Search for the cell housing the specified text and yield its [x, y] center coordinate. 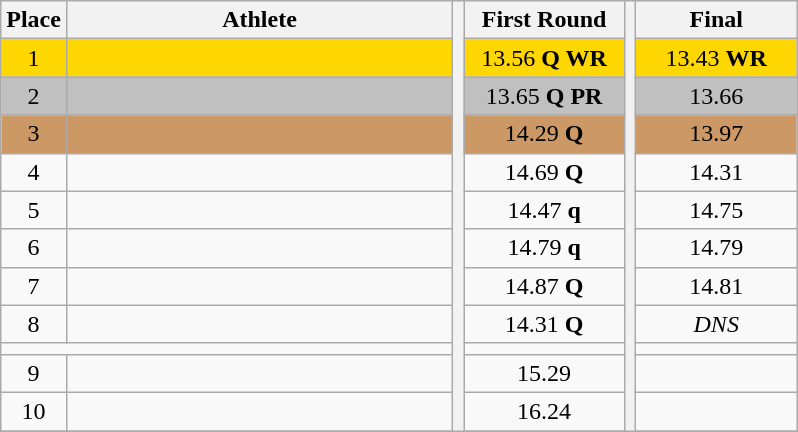
4 [34, 172]
9 [34, 373]
Place [34, 20]
5 [34, 210]
13.43 WR [716, 58]
7 [34, 286]
14.79 [716, 248]
Final [716, 20]
8 [34, 324]
DNS [716, 324]
14.29 Q [544, 134]
16.24 [544, 411]
14.81 [716, 286]
2 [34, 96]
13.65 Q PR [544, 96]
13.56 Q WR [544, 58]
Athlete [259, 20]
14.69 Q [544, 172]
14.75 [716, 210]
10 [34, 411]
1 [34, 58]
First Round [544, 20]
3 [34, 134]
14.31 [716, 172]
14.31 Q [544, 324]
14.87 Q [544, 286]
15.29 [544, 373]
14.47 q [544, 210]
13.97 [716, 134]
14.79 q [544, 248]
6 [34, 248]
13.66 [716, 96]
